Provide the [x, y] coordinate of the cell's center where the given text is located.  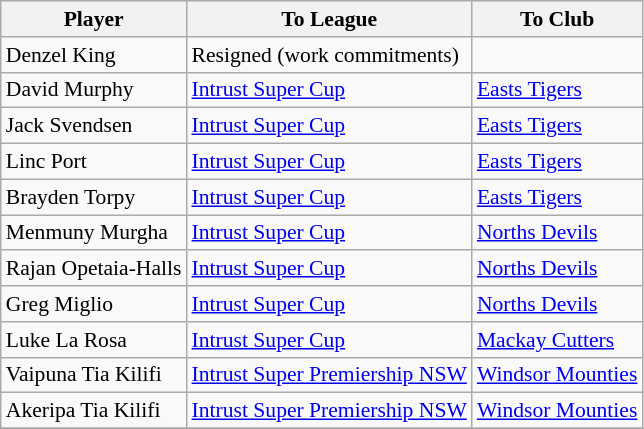
Greg Miglio [94, 304]
Denzel King [94, 55]
Player [94, 19]
David Murphy [94, 90]
Menmuny Murgha [94, 233]
To Club [558, 19]
Luke La Rosa [94, 340]
Akeripa Tia Kilifi [94, 411]
Mackay Cutters [558, 340]
Resigned (work commitments) [330, 55]
Brayden Torpy [94, 197]
Jack Svendsen [94, 126]
To League [330, 19]
Linc Port [94, 162]
Vaipuna Tia Kilifi [94, 375]
Rajan Opetaia-Halls [94, 269]
